Find where the given text appears and provide that cell's center as [x, y] coordinate. 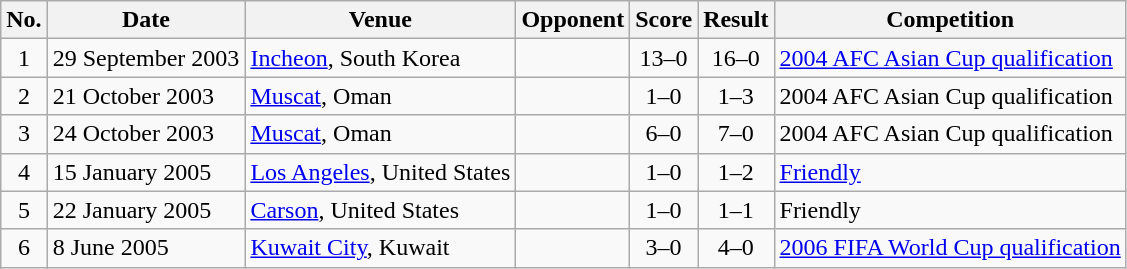
6–0 [664, 134]
13–0 [664, 58]
1–2 [736, 172]
1–1 [736, 210]
6 [24, 248]
No. [24, 20]
Competition [950, 20]
Venue [380, 20]
7–0 [736, 134]
Incheon, South Korea [380, 58]
1 [24, 58]
4 [24, 172]
Score [664, 20]
Result [736, 20]
16–0 [736, 58]
4–0 [736, 248]
Kuwait City, Kuwait [380, 248]
8 June 2005 [146, 248]
Date [146, 20]
3–0 [664, 248]
2006 FIFA World Cup qualification [950, 248]
15 January 2005 [146, 172]
Carson, United States [380, 210]
1–3 [736, 96]
22 January 2005 [146, 210]
21 October 2003 [146, 96]
5 [24, 210]
Los Angeles, United States [380, 172]
3 [24, 134]
2 [24, 96]
Opponent [573, 20]
24 October 2003 [146, 134]
29 September 2003 [146, 58]
